Provide the (x, y) coordinate of the cell's center where the given text is located.  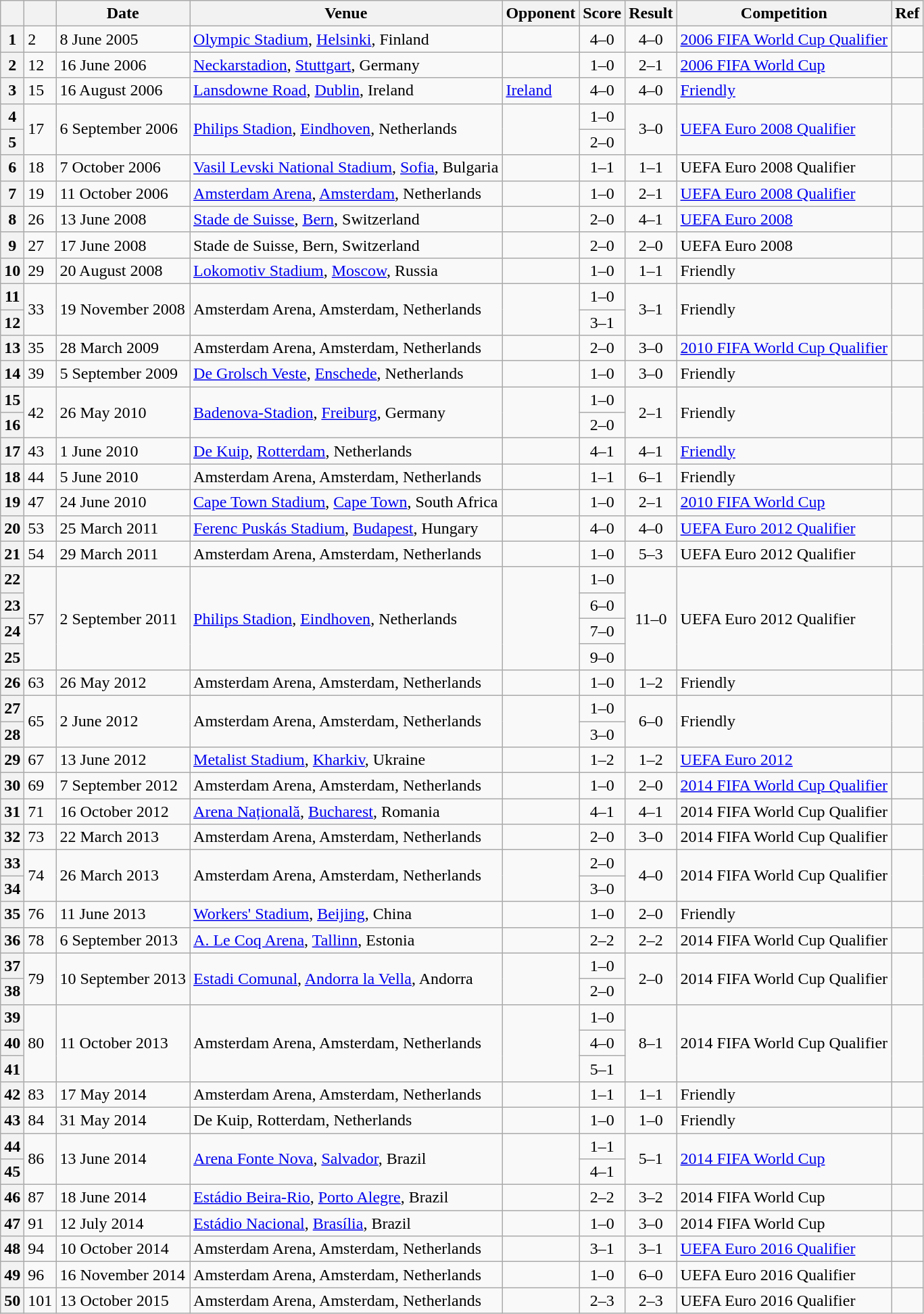
19 November 2008 (123, 309)
11 October 2013 (123, 1043)
10 October 2014 (123, 1249)
7–0 (602, 631)
5 June 2010 (123, 477)
79 (41, 979)
2006 FIFA World Cup (784, 65)
Competition (784, 14)
11–0 (651, 618)
24 June 2010 (123, 502)
Vasil Levski National Stadium, Sofia, Bulgaria (346, 168)
25 (12, 657)
3–2 (651, 1198)
65 (41, 721)
22 March 2013 (123, 837)
14 (12, 374)
Cape Town Stadium, Cape Town, South Africa (346, 502)
16 November 2014 (123, 1275)
71 (41, 812)
2006 FIFA World Cup Qualifier (784, 39)
48 (12, 1249)
76 (41, 914)
10 September 2013 (123, 979)
25 March 2011 (123, 528)
13 (12, 348)
22 (12, 580)
6 (12, 168)
Arena Fonte Nova, Salvador, Brazil (346, 1159)
24 (12, 631)
12 July 2014 (123, 1223)
49 (12, 1275)
11 (12, 296)
9 (12, 245)
13 October 2015 (123, 1300)
78 (41, 940)
Date (123, 14)
Arena Națională, Bucharest, Romania (346, 812)
87 (41, 1198)
7 September 2012 (123, 786)
Ferenc Puskás Stadium, Budapest, Hungary (346, 528)
Venue (346, 14)
28 March 2009 (123, 348)
32 (12, 837)
101 (41, 1300)
Workers' Stadium, Beijing, China (346, 914)
37 (12, 966)
Lokomotiv Stadium, Moscow, Russia (346, 271)
Ref (907, 14)
5 (12, 142)
96 (41, 1275)
26 May 2012 (123, 682)
13 June 2014 (123, 1159)
8 (12, 219)
Estádio Nacional, Brasília, Brazil (346, 1223)
31 (12, 812)
94 (41, 1249)
13 June 2008 (123, 219)
20 (12, 528)
5 September 2009 (123, 374)
23 (12, 605)
3 (12, 91)
13 June 2012 (123, 760)
74 (41, 876)
54 (41, 554)
83 (41, 1094)
45 (12, 1172)
86 (41, 1159)
Olympic Stadium, Helsinki, Finland (346, 39)
16 August 2006 (123, 91)
63 (41, 682)
31 May 2014 (123, 1120)
6–1 (651, 477)
29 March 2011 (123, 554)
11 June 2013 (123, 914)
Lansdowne Road, Dublin, Ireland (346, 91)
40 (12, 1043)
A. Le Coq Arena, Tallinn, Estonia (346, 940)
69 (41, 786)
UEFA Euro 2012 (784, 760)
30 (12, 786)
Estadi Comunal, Andorra la Vella, Andorra (346, 979)
26 May 2010 (123, 413)
2010 FIFA World Cup Qualifier (784, 348)
1 (12, 39)
53 (41, 528)
34 (12, 889)
57 (41, 618)
17 June 2008 (123, 245)
Estádio Beira-Rio, Porto Alegre, Brazil (346, 1198)
80 (41, 1043)
67 (41, 760)
50 (12, 1300)
1 June 2010 (123, 451)
26 March 2013 (123, 876)
8 June 2005 (123, 39)
38 (12, 991)
6 September 2006 (123, 129)
16 (12, 425)
91 (41, 1223)
17 May 2014 (123, 1094)
De Grolsch Veste, Enschede, Netherlands (346, 374)
2 September 2011 (123, 618)
5–3 (651, 554)
20 August 2008 (123, 271)
8–1 (651, 1043)
7 October 2006 (123, 168)
2010 FIFA World Cup (784, 502)
28 (12, 734)
Opponent (541, 14)
41 (12, 1069)
16 October 2012 (123, 812)
6 September 2013 (123, 940)
Result (651, 14)
9–0 (602, 657)
10 (12, 271)
Badenova-Stadion, Freiburg, Germany (346, 413)
Score (602, 14)
4 (12, 116)
16 June 2006 (123, 65)
7 (12, 193)
11 October 2006 (123, 193)
Ireland (541, 91)
21 (12, 554)
Metalist Stadium, Kharkiv, Ukraine (346, 760)
84 (41, 1120)
Neckarstadion, Stuttgart, Germany (346, 65)
36 (12, 940)
18 June 2014 (123, 1198)
73 (41, 837)
2 June 2012 (123, 721)
46 (12, 1198)
